Extract the [X, Y] coordinate from the center of the cell holding the provided text.  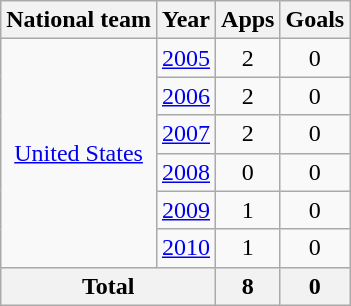
8 [248, 286]
2009 [186, 210]
2007 [186, 134]
Year [186, 20]
2005 [186, 58]
2006 [186, 96]
United States [79, 153]
National team [79, 20]
Apps [248, 20]
2008 [186, 172]
2010 [186, 248]
Total [108, 286]
Goals [315, 20]
